Pinpoint the cell where the given text exists, returning its [x, y] midpoint coordinate. 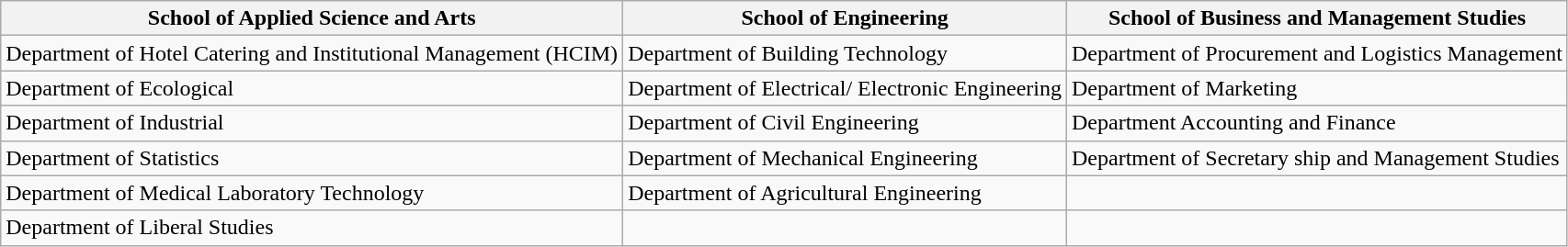
Department of Industrial [312, 123]
Department of Electrical/ Electronic Engineering [846, 88]
Department of Hotel Catering and Institutional Management (HCIM) [312, 53]
Department of Marketing [1318, 88]
Department of Agricultural Engineering [846, 193]
Department of Building Technology [846, 53]
Department of Procurement and Logistics Management [1318, 53]
Department of Liberal Studies [312, 228]
Department of Statistics [312, 158]
Department of Medical Laboratory Technology [312, 193]
Department Accounting and Finance [1318, 123]
Department of Mechanical Engineering [846, 158]
School of Business and Management Studies [1318, 18]
School of Applied Science and Arts [312, 18]
School of Engineering [846, 18]
Department of Civil Engineering [846, 123]
Department of Secretary ship and Management Studies [1318, 158]
Department of Ecological [312, 88]
